Find where the given text appears and provide that cell's center as (X, Y) coordinate. 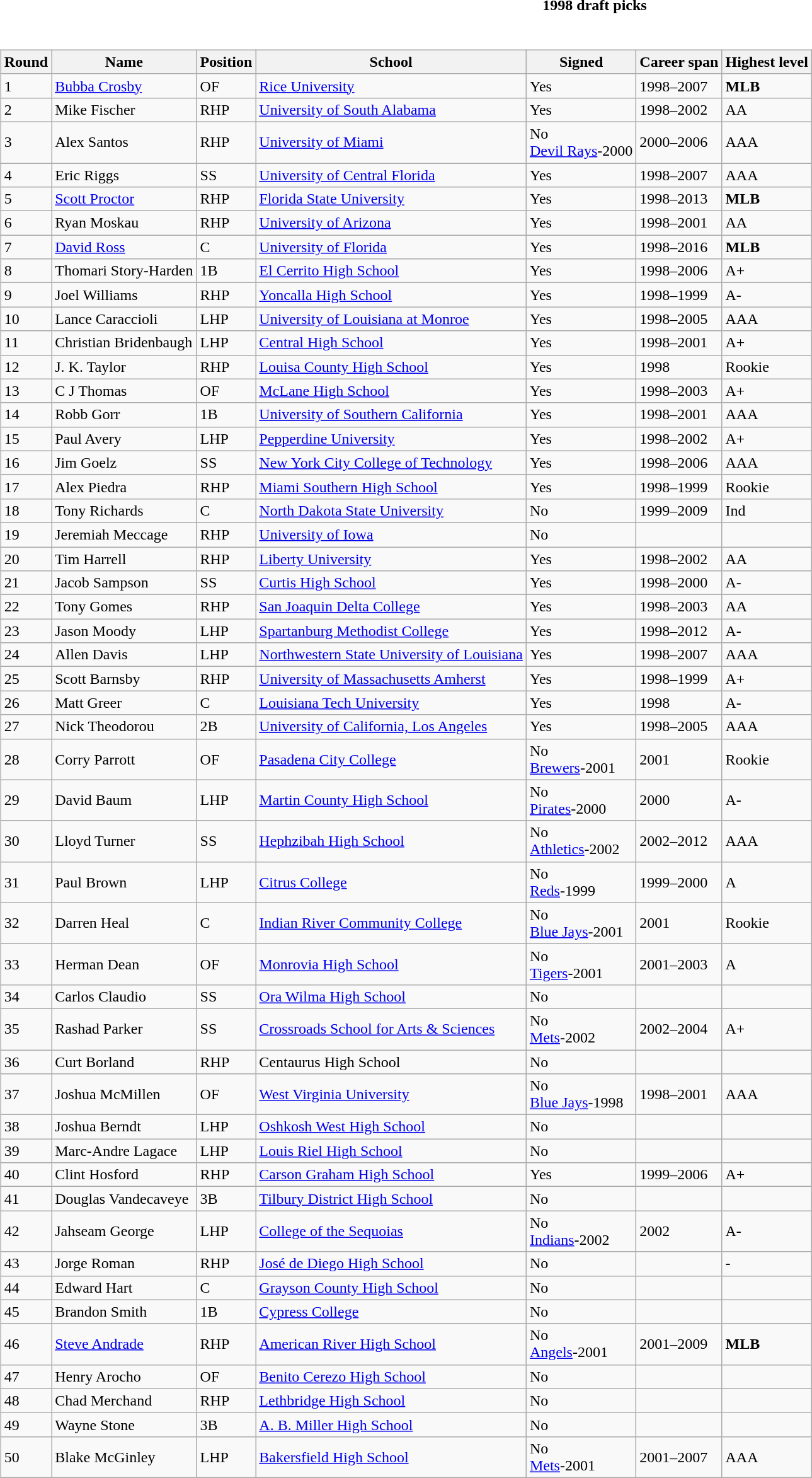
Matt Greer (124, 703)
NoReds-1999 (581, 882)
Tony Richards (124, 511)
Douglas Vandecaveye (124, 1199)
1 (26, 86)
43 (26, 1264)
11 (26, 343)
Carson Graham High School (391, 1175)
Louisa County High School (391, 367)
- (767, 1264)
McLane High School (391, 391)
University of Iowa (391, 534)
Northwestern State University of Louisiana (391, 655)
1999–2006 (679, 1175)
Oshkosh West High School (391, 1127)
Clint Hosford (124, 1175)
Rice University (391, 86)
2000 (679, 800)
14 (26, 415)
21 (26, 583)
35 (26, 1029)
Pepperdine University (391, 439)
New York City College of Technology (391, 463)
41 (26, 1199)
25 (26, 679)
José de Diego High School (391, 1264)
3 (26, 142)
Liberty University (391, 559)
Name (124, 62)
2001–2009 (679, 1344)
University of Central Florida (391, 175)
University of Southern California (391, 415)
Curt Borland (124, 1062)
40 (26, 1175)
No Mets-2002 (581, 1029)
26 (26, 703)
34 (26, 996)
Christian Bridenbaugh (124, 343)
15 (26, 439)
44 (26, 1288)
Jeremiah Meccage (124, 534)
19 (26, 534)
Curtis High School (391, 583)
39 (26, 1151)
Jason Moody (124, 631)
47 (26, 1377)
Alex Santos (124, 142)
Darren Heal (124, 923)
NoDevil Rays-2000 (581, 142)
University of Miami (391, 142)
2B (226, 727)
1999–2000 (679, 882)
Thomari Story-Harden (124, 271)
Carlos Claudio (124, 996)
University of Louisiana at Monroe (391, 319)
2001–2007 (679, 1457)
Scott Barnsby (124, 679)
Jacob Sampson (124, 583)
Edward Hart (124, 1288)
42 (26, 1232)
NoMets-2001 (581, 1457)
5 (26, 199)
A. B. Miller High School (391, 1424)
College of the Sequoias (391, 1232)
Cypress College (391, 1312)
Hephzibah High School (391, 841)
Yoncalla High School (391, 295)
45 (26, 1312)
West Virginia University (391, 1094)
American River High School (391, 1344)
No Blue Jays-1998 (581, 1094)
Blake McGinley (124, 1457)
29 (26, 800)
24 (26, 655)
Marc-Andre Lagace (124, 1151)
Highest level (767, 62)
48 (26, 1400)
Jim Goelz (124, 463)
Florida State University (391, 199)
Bakersfield High School (391, 1457)
Chad Merchand (124, 1400)
No Indians-2002 (581, 1232)
Grayson County High School (391, 1288)
37 (26, 1094)
Robb Gorr (124, 415)
San Joaquin Delta College (391, 607)
David Baum (124, 800)
Monrovia High School (391, 964)
Scott Proctor (124, 199)
Corry Parrott (124, 759)
Central High School (391, 343)
50 (26, 1457)
Rashad Parker (124, 1029)
Martin County High School (391, 800)
9 (26, 295)
J. K. Taylor (124, 367)
University of California, Los Angeles (391, 727)
Lance Caraccioli (124, 319)
8 (26, 271)
Pasadena City College (391, 759)
Lloyd Turner (124, 841)
2000–2006 (679, 142)
17 (26, 487)
7 (26, 247)
No Blue Jays-2001 (581, 923)
Ora Wilma High School (391, 996)
1998–2013 (679, 199)
Crossroads School for Arts & Sciences (391, 1029)
Allen Davis (124, 655)
University of Massachusetts Amherst (391, 679)
NoBrewers-2001 (581, 759)
C J Thomas (124, 391)
Spartanburg Methodist College (391, 631)
Paul Avery (124, 439)
2 (26, 110)
Benito Cerezo High School (391, 1377)
El Cerrito High School (391, 271)
49 (26, 1424)
Brandon Smith (124, 1312)
38 (26, 1127)
Tim Harrell (124, 559)
32 (26, 923)
David Ross (124, 247)
31 (26, 882)
1998–2012 (679, 631)
Round (26, 62)
University of Florida (391, 247)
46 (26, 1344)
13 (26, 391)
Nick Theodorou (124, 727)
Henry Arocho (124, 1377)
Ind (767, 511)
Wayne Stone (124, 1424)
Joshua Berndt (124, 1127)
University of Arizona (391, 223)
4 (26, 175)
10 (26, 319)
Lethbridge High School (391, 1400)
Louisiana Tech University (391, 703)
Steve Andrade (124, 1344)
Tony Gomes (124, 607)
Jahseam George (124, 1232)
Herman Dean (124, 964)
22 (26, 607)
Joel Williams (124, 295)
18 (26, 511)
36 (26, 1062)
28 (26, 759)
Citrus College (391, 882)
Joshua McMillen (124, 1094)
20 (26, 559)
No Angels-2001 (581, 1344)
Position (226, 62)
Alex Piedra (124, 487)
2002–2004 (679, 1029)
NoPirates-2000 (581, 800)
North Dakota State University (391, 511)
Ryan Moskau (124, 223)
12 (26, 367)
2001–2003 (679, 964)
Miami Southern High School (391, 487)
Mike Fischer (124, 110)
1999–2009 (679, 511)
2002 (679, 1232)
Paul Brown (124, 882)
1998–2000 (679, 583)
Bubba Crosby (124, 86)
23 (26, 631)
16 (26, 463)
University of South Alabama (391, 110)
33 (26, 964)
Career span (679, 62)
Centaurus High School (391, 1062)
Jorge Roman (124, 1264)
1998–2016 (679, 247)
School (391, 62)
Indian River Community College (391, 923)
27 (26, 727)
6 (26, 223)
NoTigers-2001 (581, 964)
Tilbury District High School (391, 1199)
NoAthletics-2002 (581, 841)
Louis Riel High School (391, 1151)
2002–2012 (679, 841)
Signed (581, 62)
30 (26, 841)
Eric Riggs (124, 175)
